Return the (X, Y) coordinate for the center point of the cell that contains the specified text.  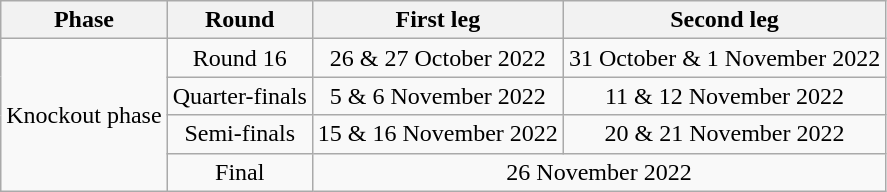
Round (240, 20)
Semi-finals (240, 134)
Phase (84, 20)
Round 16 (240, 58)
26 November 2022 (598, 172)
First leg (438, 20)
26 & 27 October 2022 (438, 58)
20 & 21 November 2022 (724, 134)
Final (240, 172)
Second leg (724, 20)
31 October & 1 November 2022 (724, 58)
15 & 16 November 2022 (438, 134)
11 & 12 November 2022 (724, 96)
5 & 6 November 2022 (438, 96)
Knockout phase (84, 115)
Quarter-finals (240, 96)
